Locate the cell with the specified text and output its [x, y] center coordinate. 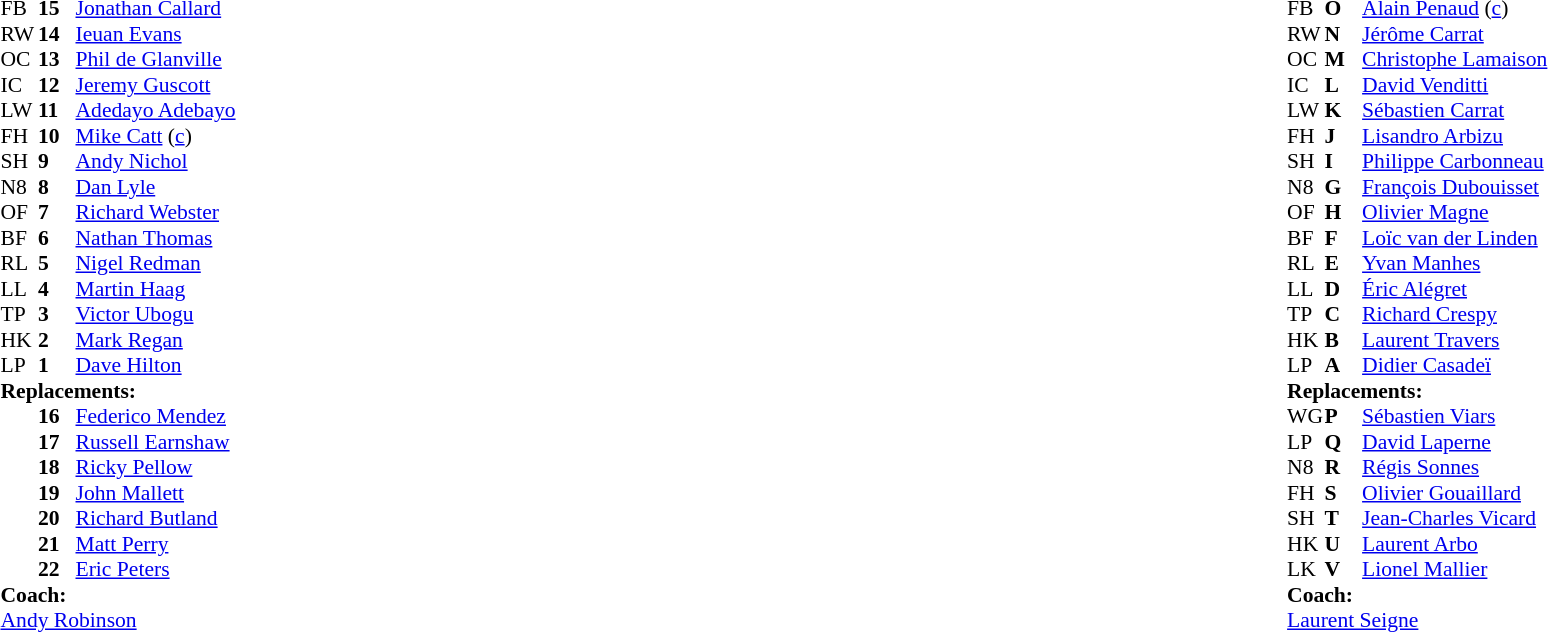
Jérôme Carrat [1454, 34]
D [1344, 289]
8 [57, 187]
Jeremy Guscott [156, 85]
David Laperne [1454, 442]
E [1344, 263]
V [1344, 569]
T [1344, 519]
Sébastien Viars [1454, 417]
13 [57, 59]
A [1344, 365]
5 [57, 263]
P [1344, 417]
Lisandro Arbizu [1454, 136]
Sébastien Carrat [1454, 111]
Richard Webster [156, 213]
M [1344, 59]
18 [57, 467]
U [1344, 544]
Nathan Thomas [156, 238]
G [1344, 187]
David Venditti [1454, 85]
Matt Perry [156, 544]
1 [57, 365]
Loïc van der Linden [1454, 238]
H [1344, 213]
Russell Earnshaw [156, 442]
C [1344, 315]
R [1344, 467]
17 [57, 442]
16 [57, 417]
I [1344, 161]
Victor Ubogu [156, 315]
Éric Alégret [1454, 289]
Olivier Gouaillard [1454, 493]
14 [57, 34]
Andy Nichol [156, 161]
L [1344, 85]
Martin Haag [156, 289]
Laurent Travers [1454, 340]
Laurent Arbo [1454, 544]
Dave Hilton [156, 365]
Richard Crespy [1454, 315]
Régis Sonnes [1454, 467]
Philippe Carbonneau [1454, 161]
2 [57, 340]
B [1344, 340]
Christophe Lamaison [1454, 59]
9 [57, 161]
F [1344, 238]
Yvan Manhes [1454, 263]
François Dubouisset [1454, 187]
6 [57, 238]
Lionel Mallier [1454, 569]
Ieuan Evans [156, 34]
10 [57, 136]
Phil de Glanville [156, 59]
21 [57, 544]
Ricky Pellow [156, 467]
WG [1306, 417]
Jean-Charles Vicard [1454, 519]
S [1344, 493]
7 [57, 213]
Mark Regan [156, 340]
3 [57, 315]
12 [57, 85]
N [1344, 34]
Nigel Redman [156, 263]
LK [1306, 569]
John Mallett [156, 493]
Dan Lyle [156, 187]
Adedayo Adebayo [156, 111]
J [1344, 136]
Q [1344, 442]
Federico Mendez [156, 417]
22 [57, 569]
20 [57, 519]
Eric Peters [156, 569]
K [1344, 111]
Richard Butland [156, 519]
Mike Catt (c) [156, 136]
4 [57, 289]
11 [57, 111]
19 [57, 493]
Didier Casadeï [1454, 365]
Olivier Magne [1454, 213]
